From the cell containing the given text, extract its center point as [X, Y] coordinate. 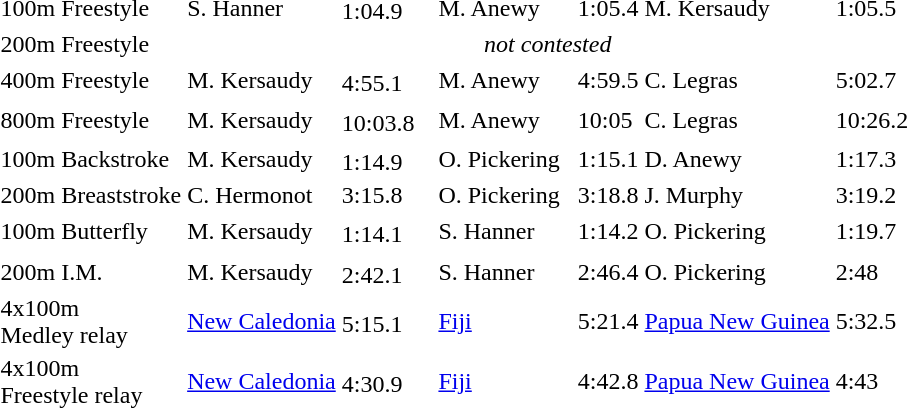
1:14.9 [387, 159]
1:14.1 [387, 232]
4:59.5 [608, 80]
2:46.4 [608, 271]
10:05 [608, 120]
1:14.2 [608, 232]
Fiji [505, 322]
2:42.1 [387, 271]
4:55.1 [387, 80]
10:03.8 [387, 120]
5:21.4 [608, 322]
5:15.1 [387, 322]
J. Murphy [737, 196]
1:15.1 [608, 159]
New Caledonia [262, 322]
Papua New Guinea [737, 322]
3:15.8 [387, 196]
D. Anewy [737, 159]
3:18.8 [608, 196]
C. Hermonot [262, 196]
